For the text-containing cell, return its midpoint in [X, Y] coordinate format. 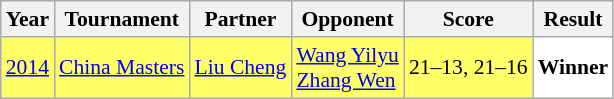
Wang Yilyu Zhang Wen [348, 68]
Year [28, 19]
Partner [240, 19]
Liu Cheng [240, 68]
Winner [574, 68]
China Masters [122, 68]
Result [574, 19]
Tournament [122, 19]
21–13, 21–16 [468, 68]
Score [468, 19]
2014 [28, 68]
Opponent [348, 19]
